Identify which cell holds the provided text, then report its (X, Y) central coordinate. 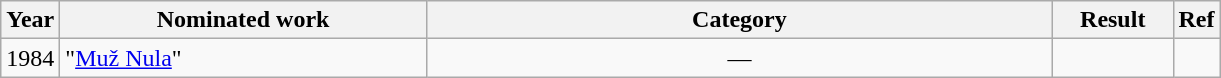
1984 (30, 58)
"Muž Nula" (244, 58)
Category (739, 20)
— (739, 58)
Nominated work (244, 20)
Ref (1196, 20)
Result (1112, 20)
Year (30, 20)
